For the text-containing cell, return its midpoint in [X, Y] coordinate format. 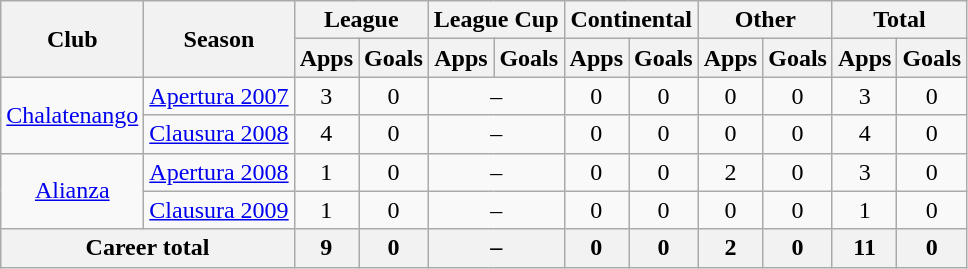
Season [219, 39]
Continental [631, 20]
Total [899, 20]
Alianza [72, 191]
11 [864, 248]
Other [765, 20]
Club [72, 39]
Apertura 2007 [219, 96]
9 [326, 248]
League [361, 20]
Clausura 2008 [219, 134]
Career total [148, 248]
Chalatenango [72, 115]
Apertura 2008 [219, 172]
Clausura 2009 [219, 210]
League Cup [496, 20]
